From the cell containing the given text, extract its center point as [x, y] coordinate. 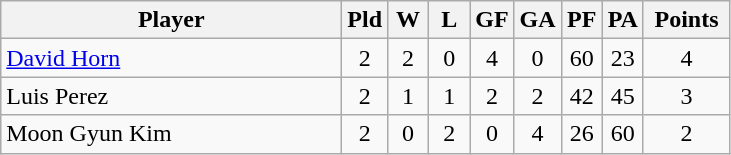
23 [622, 58]
Luis Perez [172, 96]
3 [686, 96]
42 [582, 96]
Player [172, 20]
PF [582, 20]
L [450, 20]
45 [622, 96]
W [408, 20]
David Horn [172, 58]
26 [582, 134]
Moon Gyun Kim [172, 134]
GF [492, 20]
Points [686, 20]
GA [538, 20]
Pld [365, 20]
PA [622, 20]
